Return the [X, Y] coordinate for the center point of the cell that contains the specified text.  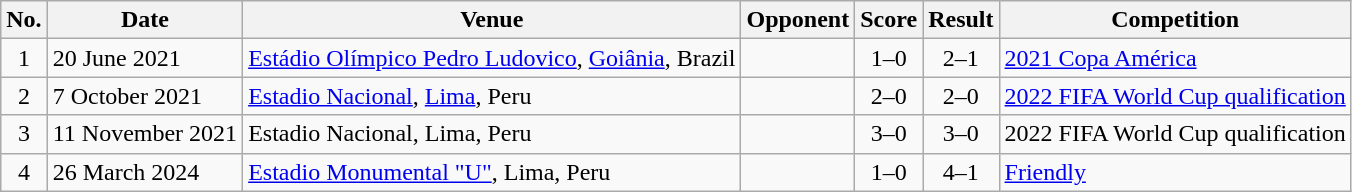
Competition [1175, 20]
Date [144, 20]
Venue [492, 20]
20 June 2021 [144, 58]
7 October 2021 [144, 96]
3 [24, 134]
11 November 2021 [144, 134]
No. [24, 20]
Estádio Olímpico Pedro Ludovico, Goiânia, Brazil [492, 58]
2 [24, 96]
4 [24, 172]
4–1 [961, 172]
2–1 [961, 58]
Score [889, 20]
1 [24, 58]
Estadio Monumental "U", Lima, Peru [492, 172]
26 March 2024 [144, 172]
2021 Copa América [1175, 58]
Friendly [1175, 172]
Opponent [798, 20]
Result [961, 20]
